Output the (X, Y) coordinate of the center of the cell containing the given text.  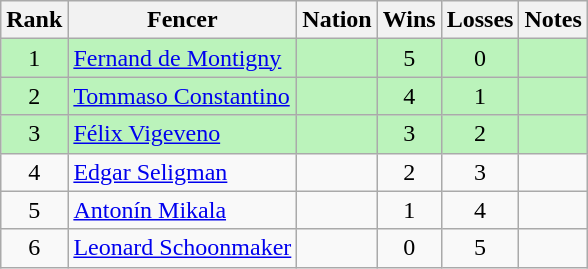
Antonín Mikala (182, 210)
Fernand de Montigny (182, 58)
Leonard Schoonmaker (182, 248)
Wins (409, 20)
Losses (480, 20)
Fencer (182, 20)
6 (34, 248)
Tommaso Constantino (182, 96)
Edgar Seligman (182, 172)
Nation (337, 20)
Félix Vigeveno (182, 134)
Notes (553, 20)
Rank (34, 20)
